Detect which cell encompasses the target text, then output its (x, y) center coordinate. 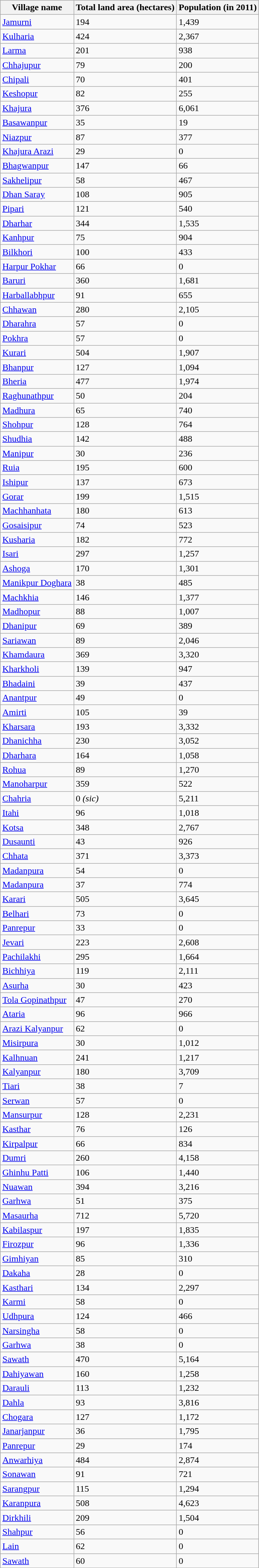
Kurari (37, 353)
2,111 (218, 971)
485 (218, 583)
126 (218, 1129)
65 (125, 410)
194 (125, 22)
5,164 (218, 1359)
70 (125, 79)
Population (in 2011) (218, 8)
Masaurha (37, 1215)
255 (218, 94)
348 (125, 827)
69 (125, 626)
Itahi (37, 813)
376 (125, 108)
2,767 (218, 827)
1,257 (218, 554)
1,336 (218, 1244)
Machkhia (37, 597)
Dharahra (37, 324)
2,608 (218, 942)
926 (218, 841)
Kusharia (37, 540)
1,835 (218, 1230)
508 (125, 1503)
3,816 (218, 1403)
359 (125, 784)
Kanhpur (37, 238)
Pokhra (37, 338)
344 (125, 223)
938 (218, 51)
Madhura (37, 410)
54 (125, 870)
137 (125, 482)
182 (125, 540)
Larma (37, 51)
Keshopur (37, 94)
121 (125, 209)
241 (125, 1057)
260 (125, 1158)
Rohua (37, 770)
200 (218, 65)
401 (218, 79)
Dakaha (37, 1273)
1,270 (218, 770)
295 (125, 957)
Village name (37, 8)
Machhanhata (37, 511)
199 (125, 496)
Kirpalpur (37, 1144)
209 (125, 1517)
43 (125, 841)
7 (218, 1086)
119 (125, 971)
Ishipur (37, 482)
1,094 (218, 367)
Ataria (37, 1014)
3,645 (218, 899)
204 (218, 396)
Dhan Saray (37, 195)
6,061 (218, 108)
Manikpur Doghara (37, 583)
375 (218, 1201)
Mansurpur (37, 1115)
1,504 (218, 1517)
2,105 (218, 309)
Basawanpur (37, 122)
Dhanipur (37, 626)
437 (218, 683)
Janarjanpur (37, 1431)
Sariawan (37, 640)
193 (125, 727)
Shahpur (37, 1532)
Tola Gopinathpur (37, 1000)
1,515 (218, 496)
Chhata (37, 856)
774 (218, 885)
371 (125, 856)
540 (218, 209)
Misirpura (37, 1043)
Madhopur (37, 611)
Dharhara (37, 755)
85 (125, 1259)
74 (125, 525)
Firozpur (37, 1244)
Kalhnuan (37, 1057)
201 (125, 51)
772 (218, 540)
Chhawan (37, 309)
19 (218, 122)
51 (125, 1201)
Chhajupur (37, 65)
5,211 (218, 798)
966 (218, 1014)
28 (125, 1273)
1,258 (218, 1374)
Bichhiya (37, 971)
Nuawan (37, 1187)
673 (218, 482)
523 (218, 525)
142 (125, 439)
Tiari (37, 1086)
Arazi Kalyanpur (37, 1028)
170 (125, 568)
1,377 (218, 597)
47 (125, 1000)
712 (125, 1215)
Sarangpur (37, 1489)
Kasthar (37, 1129)
60 (125, 1561)
5,720 (218, 1215)
1,439 (218, 22)
164 (125, 755)
Khamdaura (37, 655)
115 (125, 1489)
Pipari (37, 209)
Bhanpur (37, 367)
Jevari (37, 942)
613 (218, 511)
Belhari (37, 914)
Bheria (37, 381)
105 (125, 712)
Dusaunti (37, 841)
522 (218, 784)
113 (125, 1388)
1,012 (218, 1043)
134 (125, 1287)
Kharsara (37, 727)
Kotsa (37, 827)
Harpur Pokhar (37, 266)
477 (125, 381)
Gorar (37, 496)
Gimhiyan (37, 1259)
56 (125, 1532)
Harballabhpur (37, 295)
146 (125, 597)
389 (218, 626)
2,231 (218, 1115)
1,681 (218, 281)
Asurha (37, 985)
49 (125, 698)
Anwarhiya (37, 1460)
488 (218, 439)
466 (218, 1316)
310 (218, 1259)
600 (218, 468)
Dumri (37, 1158)
Karmi (37, 1302)
230 (125, 741)
50 (125, 396)
1,440 (218, 1172)
Kalyanpur (37, 1072)
834 (218, 1144)
Chipali (37, 79)
1,217 (218, 1057)
270 (218, 1000)
360 (125, 281)
108 (125, 195)
Karanpura (37, 1503)
147 (125, 165)
79 (125, 65)
Jamurni (37, 22)
1,974 (218, 381)
37 (125, 885)
1,172 (218, 1417)
280 (125, 309)
Manipur (37, 453)
394 (125, 1187)
Manoharpur (37, 784)
740 (218, 410)
33 (125, 928)
Khajura Arazi (37, 151)
Niazpur (37, 137)
Chogara (37, 1417)
Karari (37, 899)
484 (125, 1460)
1,007 (218, 611)
2,297 (218, 1287)
369 (125, 655)
1,301 (218, 568)
100 (125, 252)
Sonawan (37, 1474)
Ruia (37, 468)
2,367 (218, 36)
Shudhia (37, 439)
470 (125, 1359)
82 (125, 94)
Darauli (37, 1388)
Bilkhori (37, 252)
1,232 (218, 1388)
Serwan (37, 1101)
504 (125, 353)
1,535 (218, 223)
3,216 (218, 1187)
236 (218, 453)
947 (218, 669)
3,332 (218, 727)
Udhpura (37, 1316)
Lain (37, 1546)
721 (218, 1474)
467 (218, 180)
93 (125, 1403)
Kasthari (37, 1287)
36 (125, 1431)
Pachilakhi (37, 957)
88 (125, 611)
Dharhar (37, 223)
35 (125, 122)
Bhadaini (37, 683)
1,018 (218, 813)
Shohpur (37, 425)
3,320 (218, 655)
197 (125, 1230)
655 (218, 295)
195 (125, 468)
297 (125, 554)
Raghunathpur (37, 396)
Amirti (37, 712)
Narsingha (37, 1330)
87 (125, 137)
Khajura (37, 108)
1,058 (218, 755)
1,664 (218, 957)
Dahla (37, 1403)
Dahiyawan (37, 1374)
2,874 (218, 1460)
160 (125, 1374)
76 (125, 1129)
4,623 (218, 1503)
4,158 (218, 1158)
223 (125, 942)
Ashoga (37, 568)
3,052 (218, 741)
905 (218, 195)
Anantpur (37, 698)
Gosaisipur (37, 525)
106 (125, 1172)
1,795 (218, 1431)
Chahria (37, 798)
423 (218, 985)
1,907 (218, 353)
Dhanichha (37, 741)
377 (218, 137)
Kharkholi (37, 669)
Kulharia (37, 36)
73 (125, 914)
0 (sic) (125, 798)
764 (218, 425)
1,294 (218, 1489)
2,046 (218, 640)
3,709 (218, 1072)
3,373 (218, 856)
904 (218, 238)
139 (125, 669)
Isari (37, 554)
Dirkhili (37, 1517)
124 (125, 1316)
Baruri (37, 281)
505 (125, 899)
Bhagwanpur (37, 165)
Sakhelipur (37, 180)
Total land area (hectares) (125, 8)
Ghinhu Patti (37, 1172)
424 (125, 36)
174 (218, 1446)
75 (125, 238)
Kabilaspur (37, 1230)
433 (218, 252)
